Determine the [X, Y] coordinate at the center of the cell enclosing the given text.  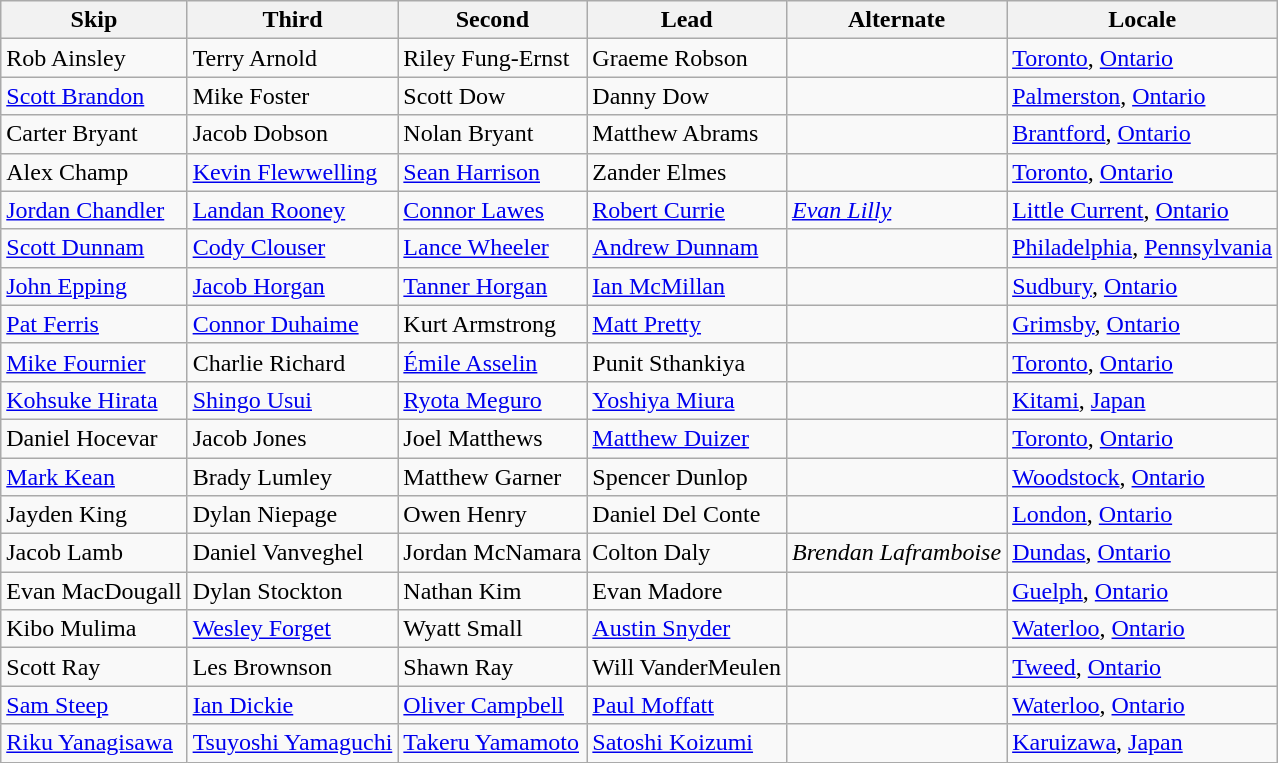
Oliver Campbell [492, 705]
Jacob Jones [292, 438]
Tweed, Ontario [1142, 667]
Scott Ray [94, 667]
Little Current, Ontario [1142, 210]
Matthew Duizer [687, 438]
Punit Sthankiya [687, 362]
Lead [687, 20]
Jordan McNamara [492, 553]
Sean Harrison [492, 172]
Spencer Dunlop [687, 477]
Connor Duhaime [292, 324]
Tanner Horgan [492, 286]
Zander Elmes [687, 172]
Émile Asselin [492, 362]
Kibo Mulima [94, 629]
Jacob Horgan [292, 286]
Riku Yanagisawa [94, 743]
Evan MacDougall [94, 591]
Austin Snyder [687, 629]
Woodstock, Ontario [1142, 477]
Jacob Dobson [292, 134]
Dylan Niepage [292, 515]
Mark Kean [94, 477]
Paul Moffatt [687, 705]
Jordan Chandler [94, 210]
Third [292, 20]
Karuizawa, Japan [1142, 743]
Yoshiya Miura [687, 400]
Scott Brandon [94, 96]
Alex Champ [94, 172]
Nolan Bryant [492, 134]
Takeru Yamamoto [492, 743]
Pat Ferris [94, 324]
Robert Currie [687, 210]
Satoshi Koizumi [687, 743]
Terry Arnold [292, 58]
Kohsuke Hirata [94, 400]
Scott Dunnam [94, 248]
Wyatt Small [492, 629]
Ryota Meguro [492, 400]
Brendan Laframboise [896, 553]
Wesley Forget [292, 629]
Charlie Richard [292, 362]
Mike Foster [292, 96]
Tsuyoshi Yamaguchi [292, 743]
Shawn Ray [492, 667]
Joel Matthews [492, 438]
Lance Wheeler [492, 248]
Second [492, 20]
Rob Ainsley [94, 58]
Ian Dickie [292, 705]
Alternate [896, 20]
Cody Clouser [292, 248]
Matthew Abrams [687, 134]
Philadelphia, Pennsylvania [1142, 248]
Kitami, Japan [1142, 400]
Riley Fung-Ernst [492, 58]
Connor Lawes [492, 210]
Will VanderMeulen [687, 667]
Brantford, Ontario [1142, 134]
Dylan Stockton [292, 591]
Sudbury, Ontario [1142, 286]
Jacob Lamb [94, 553]
London, Ontario [1142, 515]
Palmerston, Ontario [1142, 96]
Guelph, Ontario [1142, 591]
Andrew Dunnam [687, 248]
Kevin Flewwelling [292, 172]
Scott Dow [492, 96]
Matt Pretty [687, 324]
Ian McMillan [687, 286]
Graeme Robson [687, 58]
Les Brownson [292, 667]
Colton Daly [687, 553]
Matthew Garner [492, 477]
Grimsby, Ontario [1142, 324]
Carter Bryant [94, 134]
Landan Rooney [292, 210]
Evan Madore [687, 591]
Evan Lilly [896, 210]
Skip [94, 20]
Nathan Kim [492, 591]
Locale [1142, 20]
Jayden King [94, 515]
Mike Fournier [94, 362]
Daniel Del Conte [687, 515]
Kurt Armstrong [492, 324]
Sam Steep [94, 705]
Brady Lumley [292, 477]
Dundas, Ontario [1142, 553]
Daniel Vanveghel [292, 553]
Danny Dow [687, 96]
Owen Henry [492, 515]
John Epping [94, 286]
Daniel Hocevar [94, 438]
Shingo Usui [292, 400]
